Provide the [X, Y] coordinate of the cell's center where the given text is located.  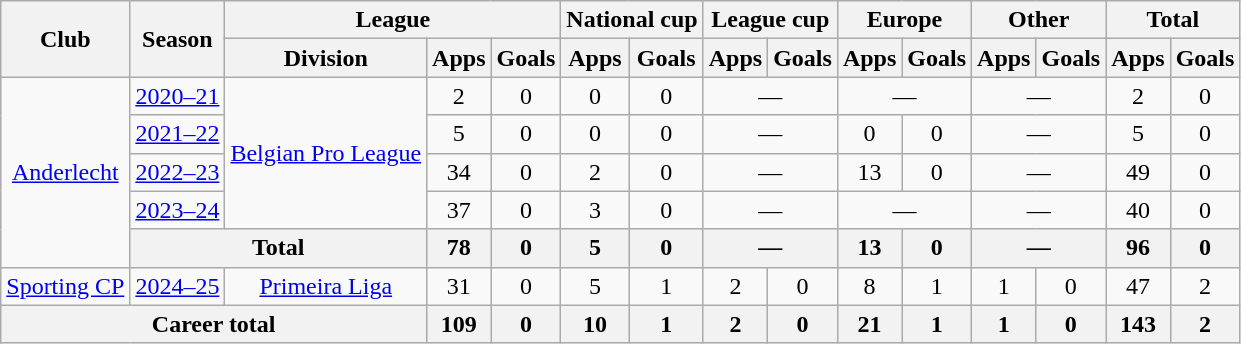
Belgian Pro League [326, 153]
2021–22 [178, 134]
Division [326, 58]
National cup [632, 20]
37 [459, 210]
Career total [214, 324]
2020–21 [178, 96]
109 [459, 324]
2024–25 [178, 286]
47 [1138, 286]
49 [1138, 172]
2023–24 [178, 210]
78 [459, 248]
Primeira Liga [326, 286]
Season [178, 39]
League [393, 20]
10 [595, 324]
21 [869, 324]
Sporting CP [66, 286]
Club [66, 39]
40 [1138, 210]
Anderlecht [66, 172]
31 [459, 286]
Other [1039, 20]
34 [459, 172]
Europe [904, 20]
2022–23 [178, 172]
143 [1138, 324]
8 [869, 286]
96 [1138, 248]
3 [595, 210]
League cup [770, 20]
